Provide the (x, y) coordinate of the cell's center where the given text is located.  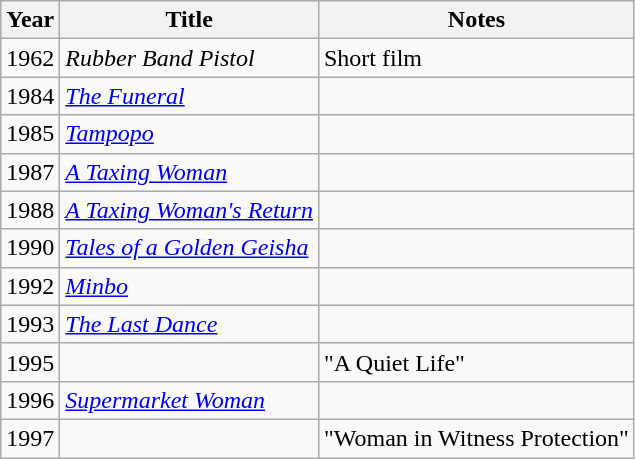
Supermarket Woman (190, 400)
Tampopo (190, 134)
1996 (30, 400)
Title (190, 20)
1993 (30, 324)
Short film (476, 58)
Notes (476, 20)
1990 (30, 248)
1984 (30, 96)
1997 (30, 438)
"A Quiet Life" (476, 362)
Minbo (190, 286)
"Woman in Witness Protection" (476, 438)
1987 (30, 172)
Tales of a Golden Geisha (190, 248)
A Taxing Woman's Return (190, 210)
Year (30, 20)
1992 (30, 286)
A Taxing Woman (190, 172)
The Last Dance (190, 324)
The Funeral (190, 96)
1962 (30, 58)
1985 (30, 134)
1995 (30, 362)
1988 (30, 210)
Rubber Band Pistol (190, 58)
